Pinpoint the cell where the given text exists, returning its (x, y) midpoint coordinate. 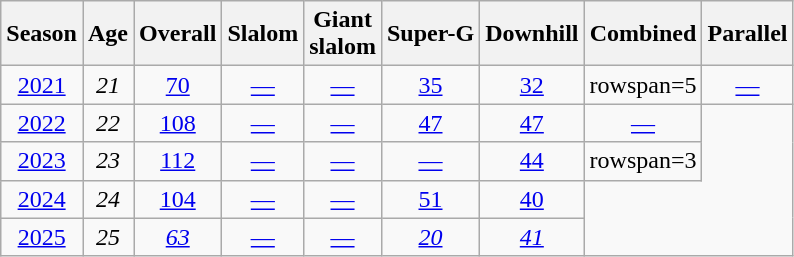
Downhill (532, 34)
40 (532, 199)
2024 (42, 199)
108 (178, 123)
35 (430, 85)
70 (178, 85)
32 (532, 85)
Super-G (430, 34)
25 (108, 237)
51 (430, 199)
2022 (42, 123)
2021 (42, 85)
20 (430, 237)
rowspan=3 (643, 161)
22 (108, 123)
Giantslalom (343, 34)
Season (42, 34)
44 (532, 161)
2023 (42, 161)
2025 (42, 237)
24 (108, 199)
Slalom (263, 34)
112 (178, 161)
Overall (178, 34)
Age (108, 34)
23 (108, 161)
104 (178, 199)
21 (108, 85)
rowspan=5 (643, 85)
Combined (643, 34)
63 (178, 237)
Parallel (748, 34)
41 (532, 237)
